Search for the cell housing the specified text and yield its [X, Y] center coordinate. 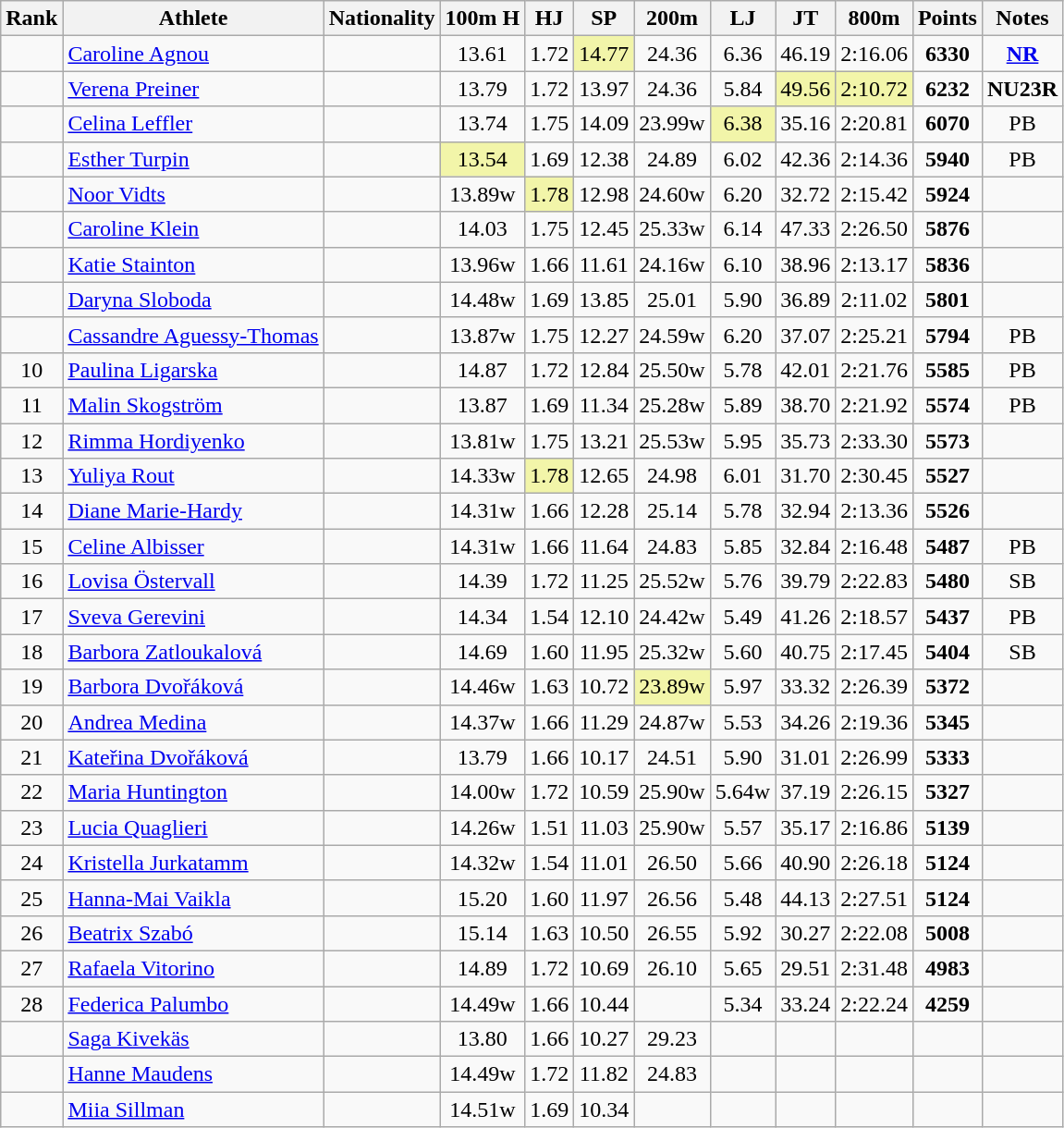
12.84 [605, 370]
34.26 [806, 722]
12.28 [605, 511]
2:25.21 [874, 335]
2:10.72 [874, 89]
13.21 [605, 441]
29.51 [806, 968]
35.16 [806, 124]
Sveva Gerevini [193, 617]
Daryna Sloboda [193, 300]
5.95 [742, 441]
6070 [947, 124]
Caroline Agnou [193, 54]
13.87 [483, 405]
5487 [947, 546]
5.53 [742, 722]
16 [31, 582]
2:11.02 [874, 300]
30.27 [806, 933]
Athlete [193, 18]
10.17 [605, 757]
2:33.30 [874, 441]
37.07 [806, 335]
26.56 [672, 898]
6.14 [742, 229]
11.34 [605, 405]
5.97 [742, 687]
2:22.24 [874, 1003]
33.32 [806, 687]
22 [31, 792]
38.96 [806, 264]
24.59w [672, 335]
36.89 [806, 300]
5585 [947, 370]
5.57 [742, 828]
12.10 [605, 617]
24.60w [672, 194]
Malin Skogström [193, 405]
5924 [947, 194]
42.01 [806, 370]
100m H [483, 18]
26.50 [672, 863]
5.64w [742, 792]
2:16.06 [874, 54]
13.80 [483, 1039]
25.50w [672, 370]
2:21.92 [874, 405]
11.82 [605, 1074]
6.38 [742, 124]
5.76 [742, 582]
38.70 [806, 405]
25.53w [672, 441]
11.25 [605, 582]
13.81w [483, 441]
10.59 [605, 792]
Diane Marie-Hardy [193, 511]
5.66 [742, 863]
Andrea Medina [193, 722]
Miia Sillman [193, 1110]
31.01 [806, 757]
12.38 [605, 159]
13.89w [483, 194]
46.19 [806, 54]
17 [31, 617]
25 [31, 898]
10.27 [605, 1039]
2:17.45 [874, 652]
12 [31, 441]
23 [31, 828]
24.98 [672, 476]
5876 [947, 229]
40.75 [806, 652]
HJ [549, 18]
31.70 [806, 476]
14.03 [483, 229]
35.73 [806, 441]
Saga Kivekäs [193, 1039]
19 [31, 687]
SP [605, 18]
Points [947, 18]
12.27 [605, 335]
13.85 [605, 300]
Notes [1022, 18]
2:16.86 [874, 828]
24.16w [672, 264]
5574 [947, 405]
2:27.51 [874, 898]
2:18.57 [874, 617]
5.85 [742, 546]
5.49 [742, 617]
2:19.36 [874, 722]
27 [31, 968]
14.00w [483, 792]
42.36 [806, 159]
10.44 [605, 1003]
13.96w [483, 264]
NU23R [1022, 89]
2:15.42 [874, 194]
5573 [947, 441]
6.10 [742, 264]
20 [31, 722]
5.92 [742, 933]
5.89 [742, 405]
Celine Albisser [193, 546]
Esther Turpin [193, 159]
26.10 [672, 968]
6.01 [742, 476]
5333 [947, 757]
1.51 [549, 828]
5480 [947, 582]
14.32w [483, 863]
14.34 [483, 617]
41.26 [806, 617]
13.61 [483, 54]
12.98 [605, 194]
25.01 [672, 300]
14.37w [483, 722]
5139 [947, 828]
11.97 [605, 898]
10.34 [605, 1110]
5345 [947, 722]
32.84 [806, 546]
28 [31, 1003]
Rafaela Vitorino [193, 968]
14.46w [483, 687]
39.79 [806, 582]
Nationality [382, 18]
14.69 [483, 652]
Rank [31, 18]
Kristella Jurkatamm [193, 863]
Caroline Klein [193, 229]
25.52w [672, 582]
25.28w [672, 405]
Hanne Maudens [193, 1074]
JT [806, 18]
2:30.45 [874, 476]
LJ [742, 18]
47.33 [806, 229]
15.20 [483, 898]
Kateřina Dvořáková [193, 757]
11 [31, 405]
5404 [947, 652]
24.89 [672, 159]
14.89 [483, 968]
5526 [947, 511]
2:26.39 [874, 687]
11.95 [605, 652]
Barbora Dvořáková [193, 687]
5.34 [742, 1003]
2:22.08 [874, 933]
Rimma Hordiyenko [193, 441]
Federica Palumbo [193, 1003]
NR [1022, 54]
5437 [947, 617]
2:22.83 [874, 582]
2:13.36 [874, 511]
Hanna-Mai Vaikla [193, 898]
200m [672, 18]
13 [31, 476]
37.19 [806, 792]
Lovisa Östervall [193, 582]
15 [31, 546]
13.54 [483, 159]
23.99w [672, 124]
13.97 [605, 89]
4983 [947, 968]
32.72 [806, 194]
33.24 [806, 1003]
25.33w [672, 229]
23.89w [672, 687]
Beatrix Szabó [193, 933]
Yuliya Rout [193, 476]
10.72 [605, 687]
800m [874, 18]
10.50 [605, 933]
5794 [947, 335]
14.48w [483, 300]
12.45 [605, 229]
2:13.17 [874, 264]
24 [31, 863]
5327 [947, 792]
5.60 [742, 652]
14.09 [605, 124]
5527 [947, 476]
5801 [947, 300]
Noor Vidts [193, 194]
24.87w [672, 722]
Barbora Zatloukalová [193, 652]
14 [31, 511]
Lucia Quaglieri [193, 828]
14.77 [605, 54]
2:26.50 [874, 229]
24.51 [672, 757]
26 [31, 933]
6232 [947, 89]
2:26.15 [874, 792]
35.17 [806, 828]
10.69 [605, 968]
14.51w [483, 1110]
13.87w [483, 335]
14.39 [483, 582]
5372 [947, 687]
49.56 [806, 89]
6.36 [742, 54]
Maria Huntington [193, 792]
32.94 [806, 511]
40.90 [806, 863]
Katie Stainton [193, 264]
5.84 [742, 89]
2:26.99 [874, 757]
2:31.48 [874, 968]
11.29 [605, 722]
Paulina Ligarska [193, 370]
4259 [947, 1003]
2:14.36 [874, 159]
5.48 [742, 898]
5836 [947, 264]
11.03 [605, 828]
25.32w [672, 652]
14.87 [483, 370]
Verena Preiner [193, 89]
10 [31, 370]
14.26w [483, 828]
2:26.18 [874, 863]
25.14 [672, 511]
Celina Leffler [193, 124]
11.01 [605, 863]
11.61 [605, 264]
21 [31, 757]
5008 [947, 933]
13.74 [483, 124]
2:21.76 [874, 370]
2:16.48 [874, 546]
5940 [947, 159]
26.55 [672, 933]
14.33w [483, 476]
5.65 [742, 968]
24.42w [672, 617]
6330 [947, 54]
12.65 [605, 476]
2:20.81 [874, 124]
15.14 [483, 933]
44.13 [806, 898]
11.64 [605, 546]
29.23 [672, 1039]
18 [31, 652]
Cassandre Aguessy-Thomas [193, 335]
6.02 [742, 159]
